Locate the cell with the specified text and output its (x, y) center coordinate. 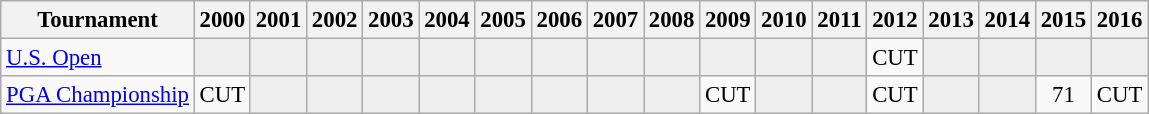
2003 (391, 20)
Tournament (98, 20)
2008 (672, 20)
2002 (335, 20)
2000 (222, 20)
2012 (895, 20)
2011 (840, 20)
2007 (615, 20)
2010 (784, 20)
2009 (728, 20)
2006 (559, 20)
2013 (951, 20)
U.S. Open (98, 58)
2014 (1007, 20)
PGA Championship (98, 95)
2004 (447, 20)
2001 (278, 20)
71 (1063, 95)
2015 (1063, 20)
2005 (503, 20)
2016 (1120, 20)
